Return [x, y] of the center of cell containing provided text 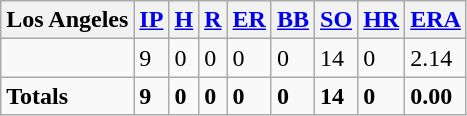
2.14 [436, 58]
H [184, 20]
SO [336, 20]
0.00 [436, 96]
Los Angeles [68, 20]
ER [249, 20]
Totals [68, 96]
BB [292, 20]
ERA [436, 20]
HR [382, 20]
IP [152, 20]
R [213, 20]
